Provide the (x, y) coordinate of the cell's center where the given text is located.  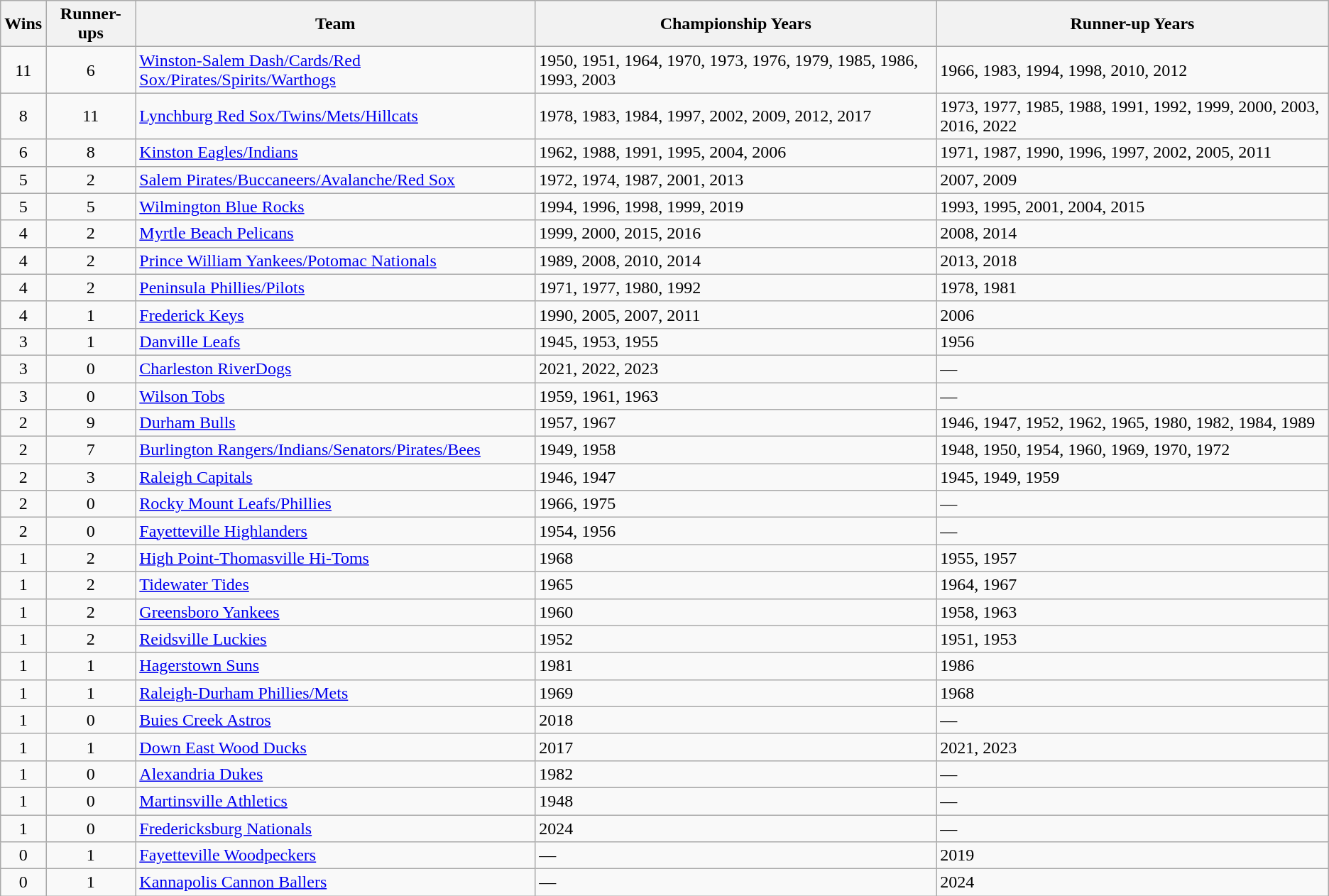
1960 (735, 612)
Wins (23, 24)
1958, 1963 (1133, 612)
1948 (735, 801)
1946, 1947 (735, 477)
Durham Bulls (335, 423)
1966, 1983, 1994, 1998, 2010, 2012 (1133, 70)
1954, 1956 (735, 531)
1946, 1947, 1952, 1962, 1965, 1980, 1982, 1984, 1989 (1133, 423)
2006 (1133, 315)
Kannapolis Cannon Ballers (335, 883)
1957, 1967 (735, 423)
1999, 2000, 2015, 2016 (735, 234)
2021, 2022, 2023 (735, 368)
1969 (735, 693)
Buies Creek Astros (335, 720)
1971, 1977, 1980, 1992 (735, 288)
Charleston RiverDogs (335, 368)
1971, 1987, 1990, 1996, 1997, 2002, 2005, 2011 (1133, 153)
1994, 1996, 1998, 1999, 2019 (735, 207)
2008, 2014 (1133, 234)
Greensboro Yankees (335, 612)
Fayetteville Woodpeckers (335, 856)
1951, 1953 (1133, 639)
1959, 1961, 1963 (735, 395)
Wilson Tobs (335, 395)
Lynchburg Red Sox/Twins/Mets/Hillcats (335, 116)
1949, 1958 (735, 450)
1973, 1977, 1985, 1988, 1991, 1992, 1999, 2000, 2003, 2016, 2022 (1133, 116)
Hagerstown Suns (335, 666)
Prince William Yankees/Potomac Nationals (335, 261)
1978, 1981 (1133, 288)
2017 (735, 747)
1972, 1974, 1987, 2001, 2013 (735, 180)
Burlington Rangers/Indians/Senators/Pirates/Bees (335, 450)
1986 (1133, 666)
2007, 2009 (1133, 180)
Raleigh Capitals (335, 477)
Winston-Salem Dash/Cards/Red Sox/Pirates/Spirits/Warthogs (335, 70)
2013, 2018 (1133, 261)
Frederick Keys (335, 315)
2018 (735, 720)
Championship Years (735, 24)
Salem Pirates/Buccaneers/Avalanche/Red Sox (335, 180)
1982 (735, 774)
Team (335, 24)
Down East Wood Ducks (335, 747)
1964, 1967 (1133, 585)
1962, 1988, 1991, 1995, 2004, 2006 (735, 153)
Myrtle Beach Pelicans (335, 234)
1948, 1950, 1954, 1960, 1969, 1970, 1972 (1133, 450)
1965 (735, 585)
1993, 1995, 2001, 2004, 2015 (1133, 207)
1966, 1975 (735, 504)
1981 (735, 666)
7 (91, 450)
Rocky Mount Leafs/Phillies (335, 504)
Tidewater Tides (335, 585)
1978, 1983, 1984, 1997, 2002, 2009, 2012, 2017 (735, 116)
1952 (735, 639)
Alexandria Dukes (335, 774)
High Point-Thomasville Hi-Toms (335, 558)
1945, 1953, 1955 (735, 342)
Danville Leafs (335, 342)
2019 (1133, 856)
1990, 2005, 2007, 2011 (735, 315)
Runner-up Years (1133, 24)
Wilmington Blue Rocks (335, 207)
Raleigh-Durham Phillies/Mets (335, 693)
Peninsula Phillies/Pilots (335, 288)
1950, 1951, 1964, 1970, 1973, 1976, 1979, 1985, 1986, 1993, 2003 (735, 70)
1989, 2008, 2010, 2014 (735, 261)
1955, 1957 (1133, 558)
1945, 1949, 1959 (1133, 477)
9 (91, 423)
Kinston Eagles/Indians (335, 153)
Fredericksburg Nationals (335, 829)
1956 (1133, 342)
Fayetteville Highlanders (335, 531)
Reidsville Luckies (335, 639)
2021, 2023 (1133, 747)
Martinsville Athletics (335, 801)
Runner-ups (91, 24)
